Find where the given text appears and provide that cell's center as [x, y] coordinate. 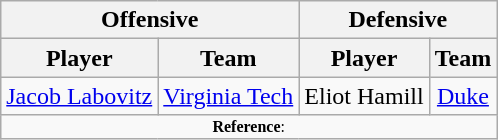
Jacob Labovitz [80, 96]
Defensive [398, 20]
Virginia Tech [228, 96]
Reference: [249, 127]
Duke [463, 96]
Eliot Hamill [364, 96]
Offensive [150, 20]
